Find where the given text appears and provide that cell's center as (x, y) coordinate. 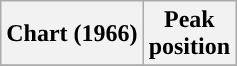
Chart (1966) (72, 34)
Peakposition (189, 34)
